From the cell containing the given text, extract its center point as [x, y] coordinate. 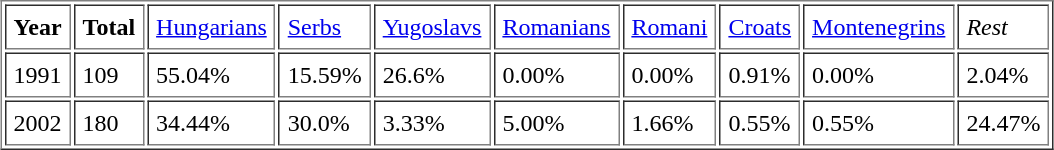
Year [38, 26]
Yugoslavs [432, 26]
26.6% [432, 74]
0.91% [760, 74]
5.00% [556, 122]
1.66% [669, 122]
3.33% [432, 122]
1991 [38, 74]
55.04% [212, 74]
24.47% [1003, 122]
Romani [669, 26]
Croats [760, 26]
Hungarians [212, 26]
180 [109, 122]
Montenegrins [878, 26]
34.44% [212, 122]
30.0% [325, 122]
2002 [38, 122]
Romanians [556, 26]
109 [109, 74]
15.59% [325, 74]
Total [109, 26]
Serbs [325, 26]
Rest [1003, 26]
2.04% [1003, 74]
